Return (X, Y) of the center of cell containing provided text 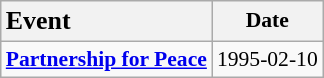
Event (106, 21)
1995-02-10 (268, 59)
Date (268, 21)
Partnership for Peace (106, 59)
